Detect which cell encompasses the target text, then output its (X, Y) center coordinate. 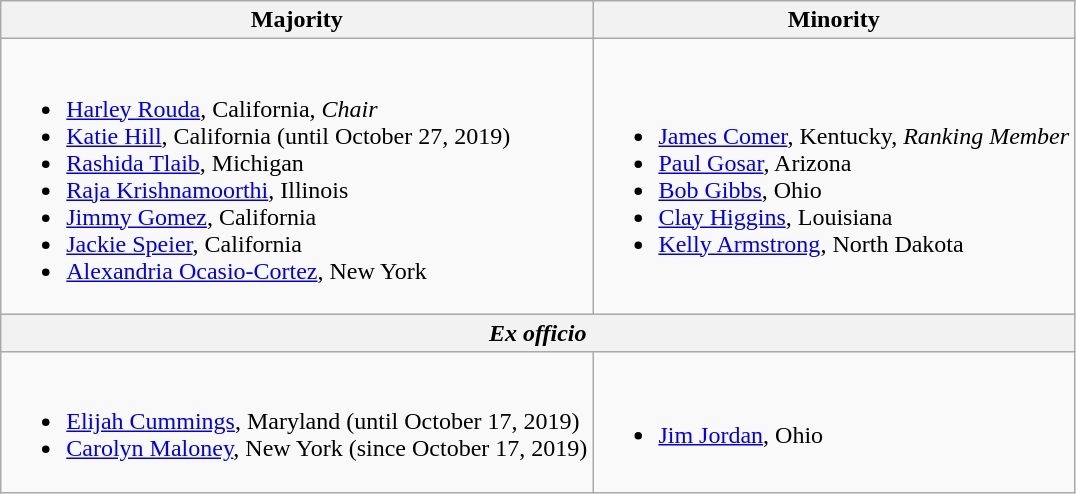
Ex officio (538, 333)
Majority (297, 20)
Jim Jordan, Ohio (834, 422)
Minority (834, 20)
James Comer, Kentucky, Ranking MemberPaul Gosar, ArizonaBob Gibbs, OhioClay Higgins, LouisianaKelly Armstrong, North Dakota (834, 176)
Elijah Cummings, Maryland (until October 17, 2019)Carolyn Maloney, New York (since October 17, 2019) (297, 422)
